For the text-containing cell, return its midpoint in (x, y) coordinate format. 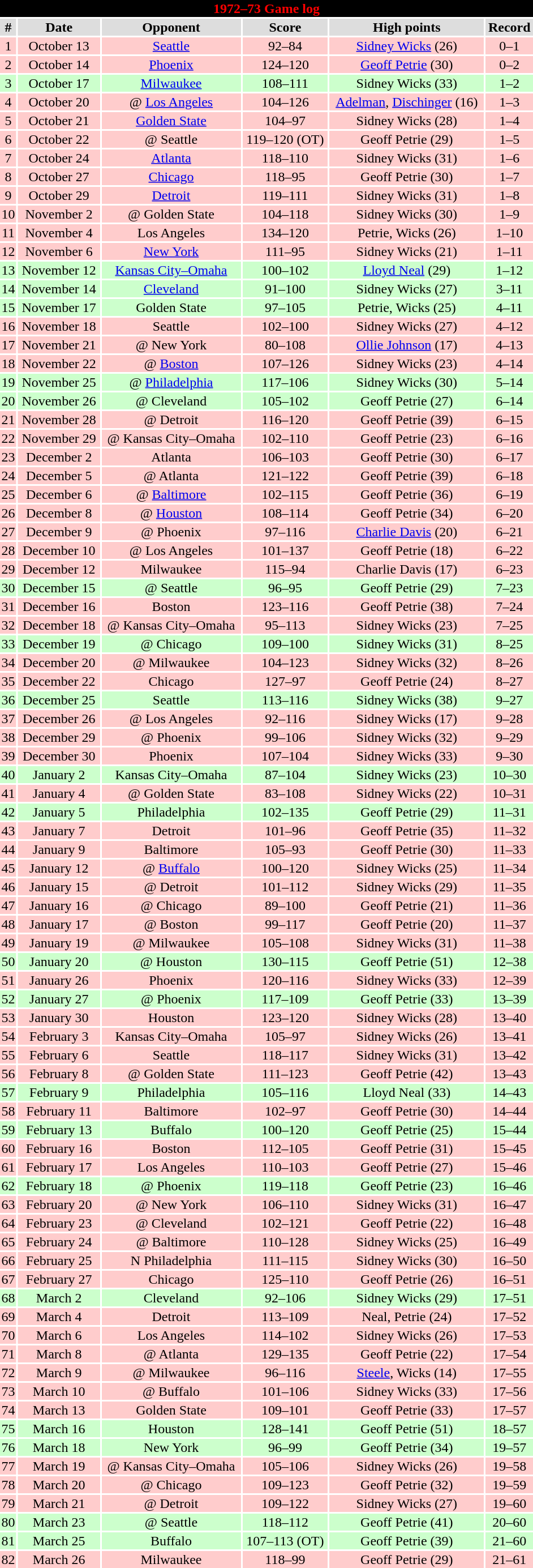
107–126 (285, 364)
110–128 (285, 1242)
101–137 (285, 550)
104–97 (285, 121)
21–60 (509, 1541)
October 29 (59, 195)
92–84 (285, 46)
6–23 (509, 569)
89–100 (285, 905)
37 (8, 719)
March 4 (59, 1317)
21–61 (509, 1560)
102–135 (285, 812)
February 17 (59, 1167)
60 (8, 1148)
November 29 (59, 438)
December 2 (59, 457)
March 8 (59, 1354)
Charlie Davis (20) (406, 532)
78 (8, 1485)
November 12 (59, 270)
43 (8, 831)
February 24 (59, 1242)
7–24 (509, 606)
N Philadelphia (171, 1261)
@ Philadelphia (171, 382)
29 (8, 569)
October 21 (59, 121)
February 25 (59, 1261)
October 27 (59, 177)
16–47 (509, 1204)
7 (8, 158)
17–53 (509, 1335)
118–95 (285, 177)
March 2 (59, 1298)
4 (8, 102)
16–46 (509, 1186)
December 10 (59, 550)
74 (8, 1410)
Record (509, 27)
9 (8, 195)
18 (8, 364)
January 20 (59, 962)
113–109 (285, 1317)
Geoff Petrie (25) (406, 1130)
Adelman, Dischinger (16) (406, 102)
6 (8, 139)
19–60 (509, 1503)
35 (8, 681)
Sidney Wicks (22) (406, 793)
77 (8, 1466)
71 (8, 1354)
102–97 (285, 1111)
96–99 (285, 1447)
March 20 (59, 1485)
82 (8, 1560)
March 6 (59, 1335)
7–23 (509, 588)
1–5 (509, 139)
119–111 (285, 195)
February 18 (59, 1186)
4–11 (509, 307)
9–27 (509, 700)
19–57 (509, 1447)
54 (8, 1036)
114–102 (285, 1335)
104–123 (285, 663)
19–58 (509, 1466)
8–27 (509, 681)
Geoff Petrie (42) (406, 1074)
56 (8, 1074)
February 13 (59, 1130)
15–45 (509, 1148)
59 (8, 1130)
70 (8, 1335)
January 5 (59, 812)
106–110 (285, 1204)
November 28 (59, 420)
16–48 (509, 1223)
96–95 (285, 588)
123–120 (285, 1018)
118–117 (285, 1055)
1–4 (509, 121)
Score (285, 27)
23 (8, 457)
47 (8, 905)
67 (8, 1279)
October 20 (59, 102)
October 17 (59, 83)
72 (8, 1373)
1–10 (509, 233)
11–32 (509, 831)
11–34 (509, 868)
57 (8, 1092)
9–28 (509, 719)
13–40 (509, 1018)
38 (8, 737)
44 (8, 849)
Geoff Petrie (35) (406, 831)
4–12 (509, 326)
101–106 (285, 1391)
12–38 (509, 962)
Opponent (171, 27)
February 27 (59, 1279)
118–110 (285, 158)
124–120 (285, 65)
2 (8, 65)
33 (8, 644)
December 9 (59, 532)
January 17 (59, 924)
4–13 (509, 345)
109–100 (285, 644)
11 (8, 233)
January 30 (59, 1018)
119–118 (285, 1186)
November 4 (59, 233)
104–126 (285, 102)
58 (8, 1111)
21 (8, 420)
February 3 (59, 1036)
130–115 (285, 962)
Lloyd Neal (29) (406, 270)
48 (8, 924)
105–106 (285, 1466)
January 2 (59, 775)
High points (406, 27)
11–38 (509, 943)
16–50 (509, 1261)
1–9 (509, 214)
March 9 (59, 1373)
63 (8, 1204)
17–55 (509, 1373)
34 (8, 663)
March 21 (59, 1503)
107–113 (OT) (285, 1541)
41 (8, 793)
102–115 (285, 494)
Sidney Wicks (21) (406, 251)
December 20 (59, 663)
January 9 (59, 849)
28 (8, 550)
100–102 (285, 270)
128–141 (285, 1429)
116–120 (285, 420)
November 14 (59, 289)
1–2 (509, 83)
December 12 (59, 569)
Geoff Petrie (18) (406, 550)
11–37 (509, 924)
12 (8, 251)
13–39 (509, 999)
80 (8, 1522)
13 (8, 270)
December 18 (59, 625)
112–105 (285, 1148)
52 (8, 999)
105–93 (285, 849)
6–19 (509, 494)
111–95 (285, 251)
40 (8, 775)
79 (8, 1503)
42 (8, 812)
5–14 (509, 382)
68 (8, 1298)
February 23 (59, 1223)
October 13 (59, 46)
115–94 (285, 569)
95–113 (285, 625)
102–121 (285, 1223)
30 (8, 588)
March 23 (59, 1522)
December 26 (59, 719)
October 14 (59, 65)
92–116 (285, 719)
3 (8, 83)
February 20 (59, 1204)
69 (8, 1317)
March 26 (59, 1560)
4–14 (509, 364)
64 (8, 1223)
75 (8, 1429)
11–31 (509, 812)
1–8 (509, 195)
49 (8, 943)
121–122 (285, 476)
March 10 (59, 1391)
Neal, Petrie (24) (406, 1317)
December 25 (59, 700)
53 (8, 1018)
1 (8, 46)
11–33 (509, 849)
19 (8, 382)
Sidney Wicks (17) (406, 719)
October 24 (59, 158)
Petrie, Wicks (26) (406, 233)
8 (8, 177)
17 (8, 345)
102–100 (285, 326)
Sidney Wicks (38) (406, 700)
February 9 (59, 1092)
10–30 (509, 775)
51 (8, 980)
14 (8, 289)
15 (8, 307)
11–35 (509, 887)
1–11 (509, 251)
12–39 (509, 980)
16 (8, 326)
107–104 (285, 756)
January 26 (59, 980)
17–54 (509, 1354)
December 5 (59, 476)
February 16 (59, 1148)
32 (8, 625)
March 13 (59, 1410)
8–25 (509, 644)
45 (8, 868)
January 16 (59, 905)
119–120 (OT) (285, 139)
39 (8, 756)
9–30 (509, 756)
73 (8, 1391)
22 (8, 438)
6–16 (509, 438)
105–102 (285, 401)
0–1 (509, 46)
129–135 (285, 1354)
December 16 (59, 606)
111–115 (285, 1261)
61 (8, 1167)
November 6 (59, 251)
13–43 (509, 1074)
# (8, 27)
109–123 (285, 1485)
5 (8, 121)
36 (8, 700)
December 19 (59, 644)
101–112 (285, 887)
91–100 (285, 289)
November 18 (59, 326)
13–41 (509, 1036)
62 (8, 1186)
13–42 (509, 1055)
92–106 (285, 1298)
9–29 (509, 737)
December 22 (59, 681)
Charlie Davis (17) (406, 569)
March 16 (59, 1429)
17–52 (509, 1317)
104–118 (285, 214)
Petrie, Wicks (25) (406, 307)
1–3 (509, 102)
81 (8, 1541)
10–31 (509, 793)
111–123 (285, 1074)
January 27 (59, 999)
101–96 (285, 831)
January 4 (59, 793)
14–44 (509, 1111)
117–106 (285, 382)
February 8 (59, 1074)
105–116 (285, 1092)
6–15 (509, 420)
10 (8, 214)
99–106 (285, 737)
6–21 (509, 532)
February 6 (59, 1055)
December 30 (59, 756)
83–108 (285, 793)
24 (8, 476)
65 (8, 1242)
1–6 (509, 158)
December 8 (59, 513)
66 (8, 1261)
108–114 (285, 513)
1972–73 Game log (266, 8)
17–57 (509, 1410)
96–116 (285, 1373)
Geoff Petrie (38) (406, 606)
Geoff Petrie (31) (406, 1148)
Geoff Petrie (36) (406, 494)
6–17 (509, 457)
15–44 (509, 1130)
November 26 (59, 401)
55 (8, 1055)
March 25 (59, 1541)
November 17 (59, 307)
18–57 (509, 1429)
20 (8, 401)
November 21 (59, 345)
February 11 (59, 1111)
17–51 (509, 1298)
Lloyd Neal (33) (406, 1092)
Geoff Petrie (24) (406, 681)
Geoff Petrie (32) (406, 1485)
Ollie Johnson (17) (406, 345)
118–112 (285, 1522)
16–49 (509, 1242)
123–116 (285, 606)
November 25 (59, 382)
80–108 (285, 345)
6–14 (509, 401)
20–60 (509, 1522)
December 6 (59, 494)
11–36 (509, 905)
0–2 (509, 65)
118–99 (285, 1560)
6–20 (509, 513)
16–51 (509, 1279)
97–105 (285, 307)
1–7 (509, 177)
6–18 (509, 476)
26 (8, 513)
6–22 (509, 550)
113–116 (285, 700)
15–46 (509, 1167)
109–101 (285, 1410)
January 19 (59, 943)
8–26 (509, 663)
Geoff Petrie (41) (406, 1522)
March 19 (59, 1466)
November 22 (59, 364)
134–120 (285, 233)
January 7 (59, 831)
October 22 (59, 139)
50 (8, 962)
November 2 (59, 214)
December 15 (59, 588)
27 (8, 532)
Geoff Petrie (20) (406, 924)
17–56 (509, 1391)
31 (8, 606)
Geoff Petrie (21) (406, 905)
106–103 (285, 457)
125–110 (285, 1279)
105–108 (285, 943)
Geoff Petrie (26) (406, 1279)
March 18 (59, 1447)
99–117 (285, 924)
December 29 (59, 737)
19–59 (509, 1485)
76 (8, 1447)
102–110 (285, 438)
1–12 (509, 270)
January 12 (59, 868)
Date (59, 27)
46 (8, 887)
14–43 (509, 1092)
3–11 (509, 289)
87–104 (285, 775)
7–25 (509, 625)
Steele, Wicks (14) (406, 1373)
109–122 (285, 1503)
25 (8, 494)
127–97 (285, 681)
January 15 (59, 887)
120–116 (285, 980)
117–109 (285, 999)
97–116 (285, 532)
108–111 (285, 83)
110–103 (285, 1167)
105–97 (285, 1036)
